Capture the cell that displays the provided text and extract its (X, Y) central coordinate. 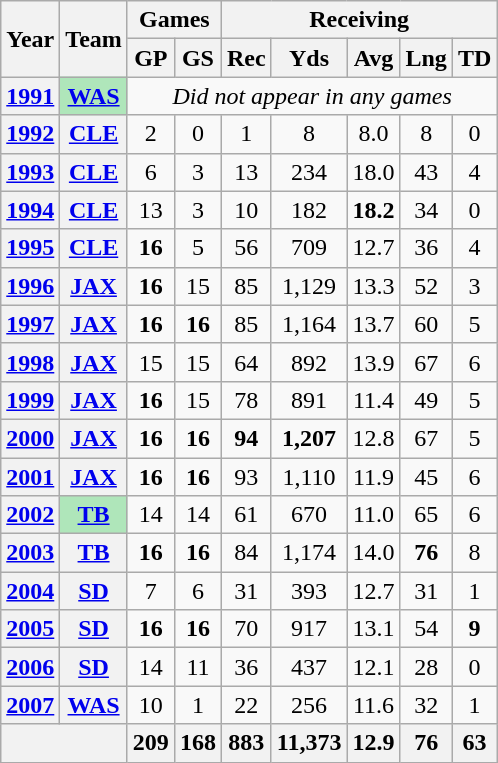
670 (309, 515)
52 (426, 286)
14.0 (374, 553)
56 (246, 248)
Year (30, 39)
84 (246, 553)
1995 (30, 248)
12.9 (374, 743)
1993 (30, 172)
GP (150, 58)
234 (309, 172)
Did not appear in any games (312, 96)
54 (426, 629)
12.1 (374, 667)
1,174 (309, 553)
13.9 (374, 362)
11.0 (374, 515)
Games (174, 20)
93 (246, 477)
1998 (30, 362)
Rec (246, 58)
9 (474, 629)
2005 (30, 629)
917 (309, 629)
8.0 (374, 134)
13.7 (374, 324)
883 (246, 743)
65 (426, 515)
709 (309, 248)
70 (246, 629)
2003 (30, 553)
Yds (309, 58)
2000 (30, 438)
11,373 (309, 743)
Avg (374, 58)
63 (474, 743)
34 (426, 210)
22 (246, 705)
1991 (30, 96)
182 (309, 210)
43 (426, 172)
209 (150, 743)
2004 (30, 591)
49 (426, 400)
Receiving (358, 20)
393 (309, 591)
TD (474, 58)
11.4 (374, 400)
12.8 (374, 438)
18.0 (374, 172)
891 (309, 400)
45 (426, 477)
32 (426, 705)
GS (198, 58)
64 (246, 362)
1996 (30, 286)
892 (309, 362)
18.2 (374, 210)
2002 (30, 515)
168 (198, 743)
437 (309, 667)
11.6 (374, 705)
2007 (30, 705)
1,207 (309, 438)
11 (198, 667)
Lng (426, 58)
1,110 (309, 477)
78 (246, 400)
1999 (30, 400)
2006 (30, 667)
94 (246, 438)
7 (150, 591)
256 (309, 705)
1997 (30, 324)
2 (150, 134)
Team (94, 39)
13.3 (374, 286)
2001 (30, 477)
28 (426, 667)
1,129 (309, 286)
1,164 (309, 324)
60 (426, 324)
1992 (30, 134)
11.9 (374, 477)
13.1 (374, 629)
1994 (30, 210)
61 (246, 515)
